Capture the cell that displays the provided text and extract its (x, y) central coordinate. 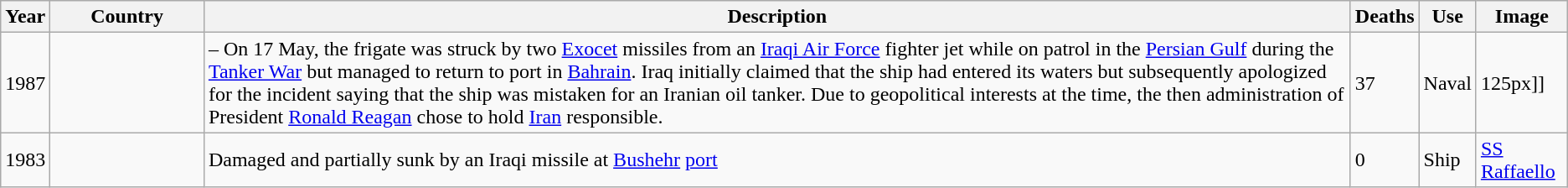
SS Raffaello (1521, 159)
Image (1521, 17)
1987 (25, 82)
125px]] (1521, 82)
Damaged and partially sunk by an Iraqi missile at Bushehr port (777, 159)
Country (127, 17)
Description (777, 17)
Use (1447, 17)
0 (1385, 159)
Naval (1447, 82)
Year (25, 17)
37 (1385, 82)
1983 (25, 159)
Deaths (1385, 17)
Ship (1447, 159)
